Locate the cell with the specified text and output its [X, Y] center coordinate. 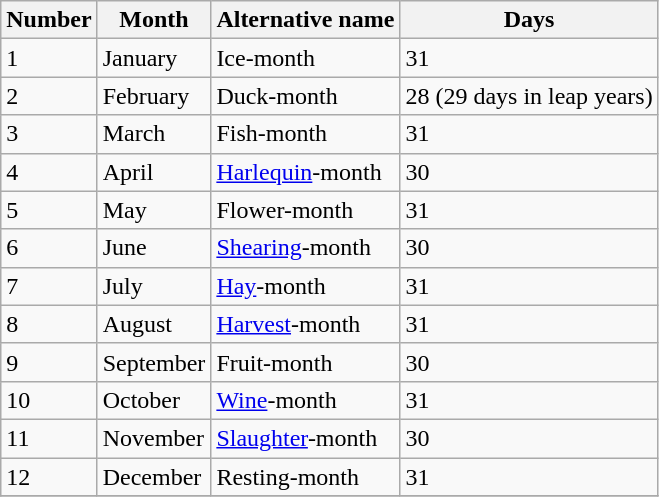
10 [49, 400]
Harlequin-month [306, 172]
7 [49, 286]
Fish-month [306, 134]
February [154, 96]
September [154, 362]
Flower-month [306, 210]
1 [49, 58]
November [154, 438]
Number [49, 20]
8 [49, 324]
12 [49, 477]
January [154, 58]
28 (29 days in leap years) [529, 96]
Duck-month [306, 96]
Alternative name [306, 20]
Resting-month [306, 477]
11 [49, 438]
Wine-month [306, 400]
9 [49, 362]
3 [49, 134]
July [154, 286]
December [154, 477]
March [154, 134]
Month [154, 20]
October [154, 400]
Days [529, 20]
Slaughter-month [306, 438]
Ice-month [306, 58]
Fruit-month [306, 362]
June [154, 248]
April [154, 172]
Hay-month [306, 286]
May [154, 210]
Shearing-month [306, 248]
4 [49, 172]
5 [49, 210]
August [154, 324]
Harvest-month [306, 324]
6 [49, 248]
2 [49, 96]
